Provide the (X, Y) coordinate of the cell's center where the given text is located.  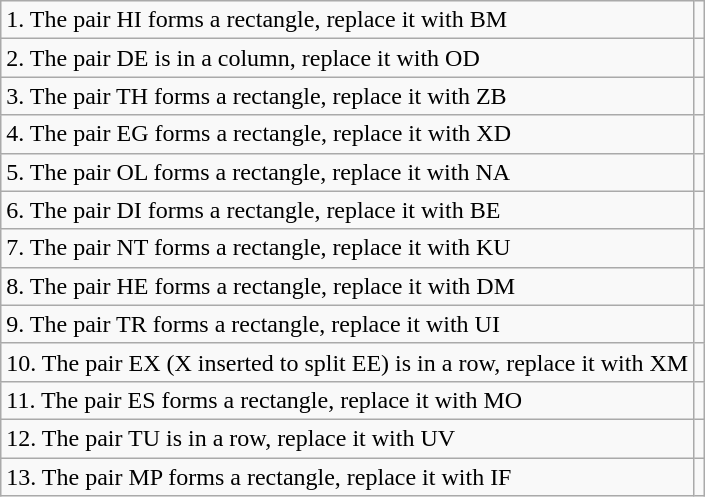
3. The pair TH forms a rectangle, replace it with ZB (348, 96)
4. The pair EG forms a rectangle, replace it with XD (348, 134)
1. The pair HI forms a rectangle, replace it with BM (348, 20)
13. The pair MP forms a rectangle, replace it with IF (348, 477)
7. The pair NT forms a rectangle, replace it with KU (348, 248)
6. The pair DI forms a rectangle, replace it with BE (348, 210)
9. The pair TR forms a rectangle, replace it with UI (348, 324)
12. The pair TU is in a row, replace it with UV (348, 438)
8. The pair HE forms a rectangle, replace it with DM (348, 286)
10. The pair EX (X inserted to split EE) is in a row, replace it with XM (348, 362)
5. The pair OL forms a rectangle, replace it with NA (348, 172)
2. The pair DE is in a column, replace it with OD (348, 58)
11. The pair ES forms a rectangle, replace it with MO (348, 400)
